From the cell containing the given text, extract its center point as [X, Y] coordinate. 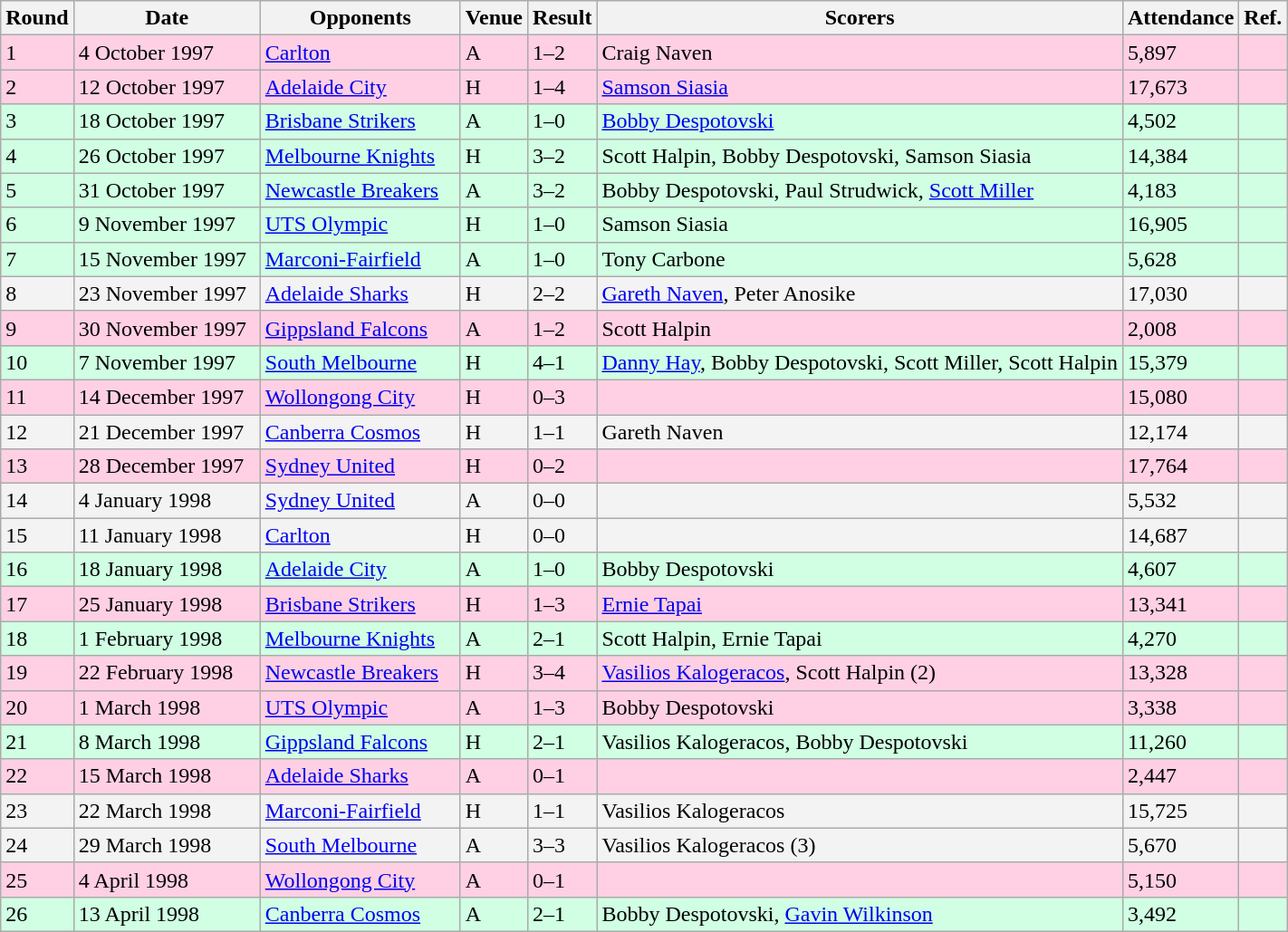
11,260 [1180, 742]
22 February 1998 [167, 673]
18 January 1998 [167, 570]
28 December 1997 [167, 466]
5,628 [1180, 259]
4 October 1997 [167, 53]
12 [37, 432]
Vasilios Kalogeracos, Scott Halpin (2) [860, 673]
Scott Halpin [860, 328]
Round [37, 18]
22 March 1998 [167, 811]
5,532 [1180, 501]
15 March 1998 [167, 776]
20 [37, 707]
13 [37, 466]
30 November 1997 [167, 328]
Danny Hay, Bobby Despotovski, Scott Miller, Scott Halpin [860, 362]
Bobby Despotovski, Gavin Wilkinson [860, 914]
21 December 1997 [167, 432]
19 [37, 673]
8 [37, 293]
15,725 [1180, 811]
10 [37, 362]
3–3 [562, 845]
29 March 1998 [167, 845]
Scorers [860, 18]
23 November 1997 [167, 293]
8 March 1998 [167, 742]
14,687 [1180, 535]
4,502 [1180, 121]
Gareth Naven, Peter Anosike [860, 293]
17,764 [1180, 466]
Gareth Naven [860, 432]
16,905 [1180, 225]
5,897 [1180, 53]
13,328 [1180, 673]
0–2 [562, 466]
15,379 [1180, 362]
12 October 1997 [167, 87]
25 January 1998 [167, 604]
Ref. [1263, 18]
15,080 [1180, 397]
23 [37, 811]
Opponents [360, 18]
1 February 1998 [167, 639]
4 January 1998 [167, 501]
26 [37, 914]
2 [37, 87]
11 January 1998 [167, 535]
24 [37, 845]
4,183 [1180, 190]
26 October 1997 [167, 156]
4,607 [1180, 570]
16 [37, 570]
18 October 1997 [167, 121]
14 [37, 501]
4,270 [1180, 639]
Date [167, 18]
9 November 1997 [167, 225]
Scott Halpin, Ernie Tapai [860, 639]
15 [37, 535]
5,150 [1180, 879]
5 [37, 190]
4 April 1998 [167, 879]
17,030 [1180, 293]
5,670 [1180, 845]
Ernie Tapai [860, 604]
25 [37, 879]
1 [37, 53]
3 [37, 121]
3,492 [1180, 914]
18 [37, 639]
17 [37, 604]
7 November 1997 [167, 362]
6 [37, 225]
Vasilios Kalogeracos (3) [860, 845]
14,384 [1180, 156]
17,673 [1180, 87]
22 [37, 776]
14 December 1997 [167, 397]
21 [37, 742]
Vasilios Kalogeracos, Bobby Despotovski [860, 742]
4–1 [562, 362]
0–3 [562, 397]
Attendance [1180, 18]
13,341 [1180, 604]
11 [37, 397]
9 [37, 328]
7 [37, 259]
Scott Halpin, Bobby Despotovski, Samson Siasia [860, 156]
2–2 [562, 293]
Tony Carbone [860, 259]
Craig Naven [860, 53]
4 [37, 156]
1–4 [562, 87]
1 March 1998 [167, 707]
3,338 [1180, 707]
Vasilios Kalogeracos [860, 811]
13 April 1998 [167, 914]
Result [562, 18]
12,174 [1180, 432]
Venue [494, 18]
Bobby Despotovski, Paul Strudwick, Scott Miller [860, 190]
2,447 [1180, 776]
31 October 1997 [167, 190]
2,008 [1180, 328]
15 November 1997 [167, 259]
3–4 [562, 673]
